Provide the (x, y) coordinate of the cell's center where the given text is located.  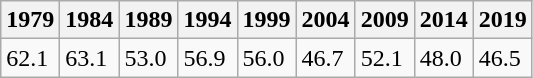
46.7 (326, 58)
2009 (384, 20)
1989 (148, 20)
53.0 (148, 58)
48.0 (444, 58)
2019 (502, 20)
2004 (326, 20)
46.5 (502, 58)
56.9 (208, 58)
62.1 (30, 58)
1999 (266, 20)
1994 (208, 20)
1979 (30, 20)
52.1 (384, 58)
2014 (444, 20)
56.0 (266, 58)
1984 (90, 20)
63.1 (90, 58)
